Identify which cell holds the provided text, then report its [x, y] central coordinate. 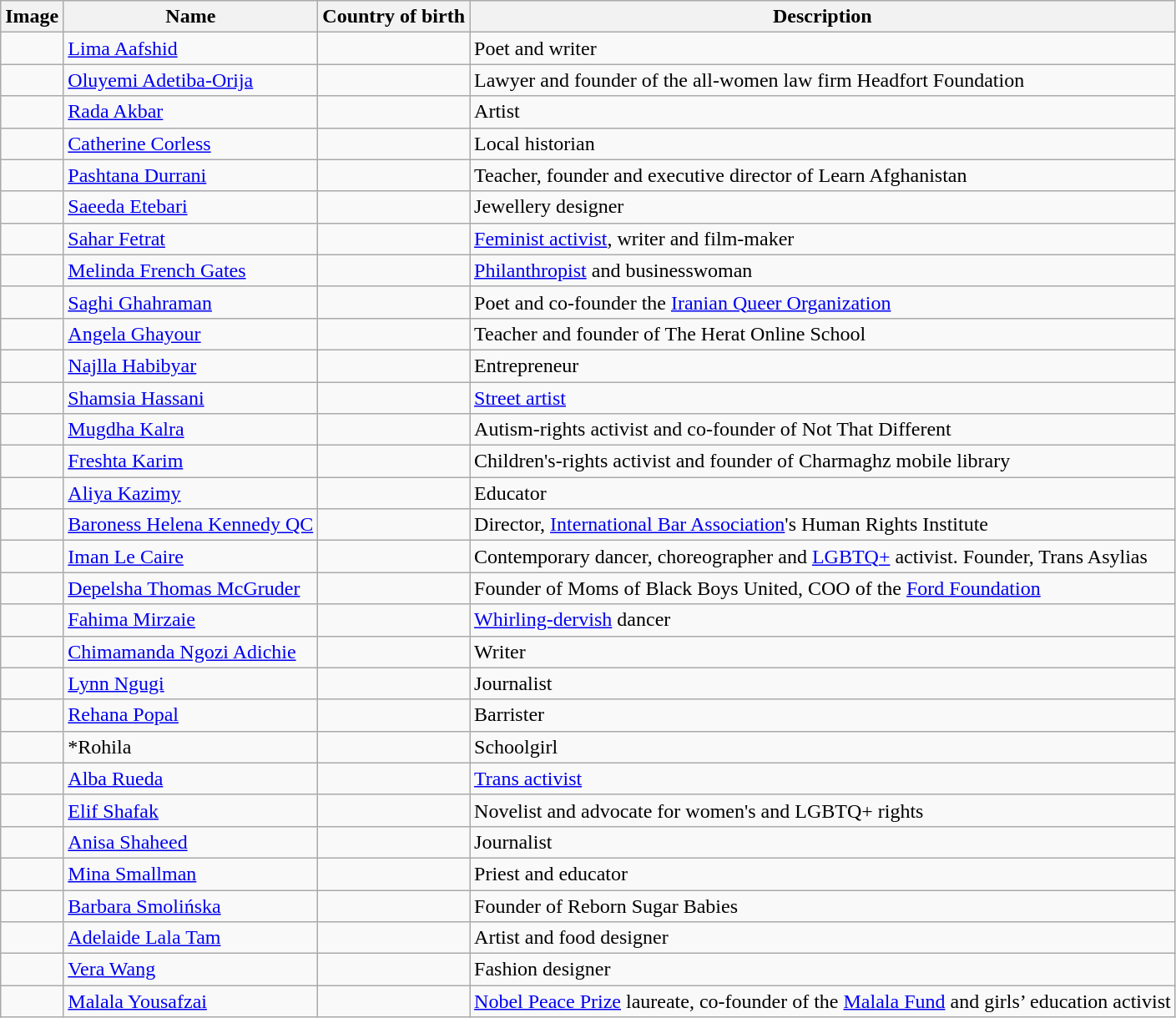
Sahar Fetrat [190, 239]
Local historian [823, 144]
Artist [823, 112]
Freshta Karim [190, 461]
Melinda French Gates [190, 270]
Novelist and advocate for women's and LGBTQ+ rights [823, 810]
Whirling-dervish dancer [823, 620]
Name [190, 17]
Iman Le Caire [190, 557]
Depelsha Thomas McGruder [190, 588]
Street artist [823, 398]
Description [823, 17]
Mina Smallman [190, 874]
Rehana Popal [190, 715]
Writer [823, 652]
Educator [823, 493]
Image [32, 17]
Contemporary dancer, choreographer and LGBTQ+ activist. Founder, Trans Asylias [823, 557]
Barbara Smolińska [190, 905]
Saghi Ghahraman [190, 302]
Fashion designer [823, 970]
Malala Yousafzai [190, 1001]
Lima Aafshid [190, 48]
Poet and writer [823, 48]
Artist and food designer [823, 938]
*Rohila [190, 747]
Schoolgirl [823, 747]
Mugdha Kalra [190, 430]
Vera Wang [190, 970]
Catherine Corless [190, 144]
Founder of Reborn Sugar Babies [823, 905]
Director, International Bar Association's Human Rights Institute [823, 525]
Najlla Habibyar [190, 365]
Teacher, founder and executive director of Learn Afghanistan [823, 175]
Trans activist [823, 779]
Entrepreneur [823, 365]
Barrister [823, 715]
Jewellery designer [823, 207]
Founder of Moms of Black Boys United, COO of the Ford Foundation [823, 588]
Priest and educator [823, 874]
Shamsia Hassani [190, 398]
Lawyer and founder of the all-women law firm Headfort Foundation [823, 80]
Adelaide Lala Tam [190, 938]
Lynn Ngugi [190, 683]
Elif Shafak [190, 810]
Oluyemi Adetiba-Orija [190, 80]
Rada Akbar [190, 112]
Saeeda Etebari [190, 207]
Fahima Mirzaie [190, 620]
Anisa Shaheed [190, 842]
Philanthropist and businesswoman [823, 270]
Pashtana Durrani [190, 175]
Nobel Peace Prize laureate, co-founder of the Malala Fund and girls’ education activist [823, 1001]
Country of birth [394, 17]
Baroness Helena Kennedy QC [190, 525]
Children's-rights activist and founder of Charmaghz mobile library [823, 461]
Chimamanda Ngozi Adichie [190, 652]
Feminist activist, writer and film-maker [823, 239]
Aliya Kazimy [190, 493]
Angela Ghayour [190, 334]
Alba Rueda [190, 779]
Autism-rights activist and co-founder of Not That Different [823, 430]
Teacher and founder of The Herat Online School [823, 334]
Poet and co-founder the Iranian Queer Organization [823, 302]
